Provide the (X, Y) coordinate of the cell's center where the given text is located.  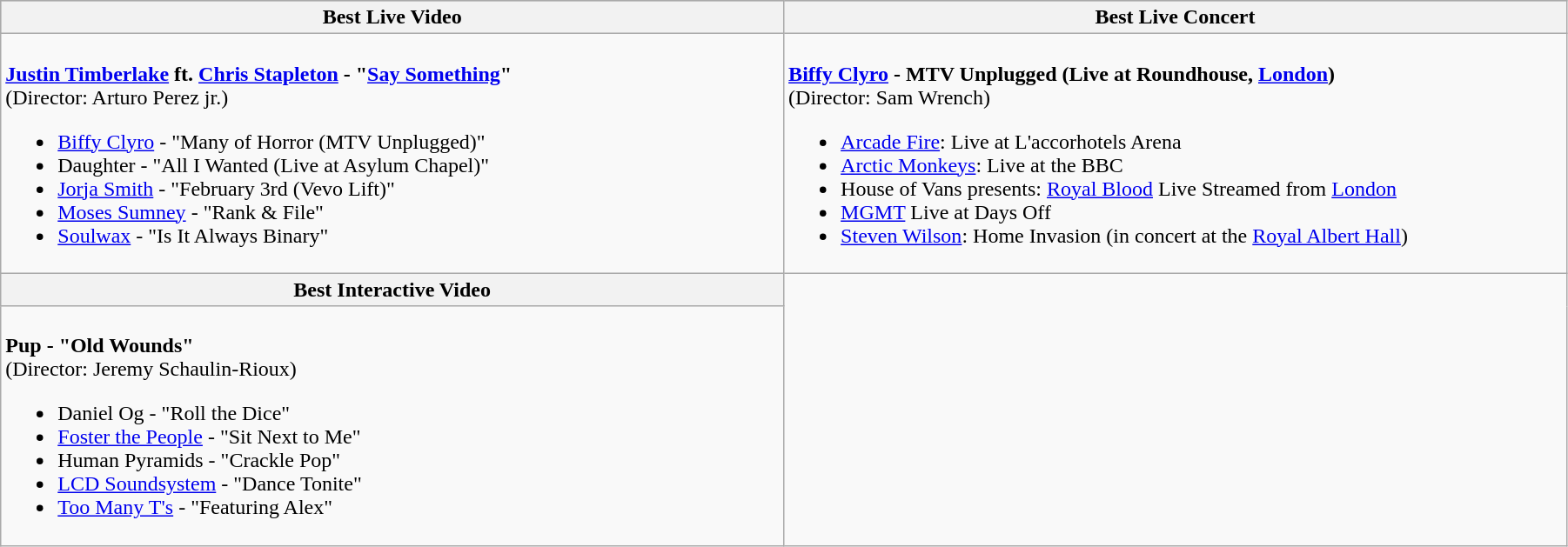
Best Interactive Video (392, 290)
Best Live Concert (1176, 17)
Best Live Video (392, 17)
